Extract the [X, Y] coordinate from the center of the cell holding the provided text.  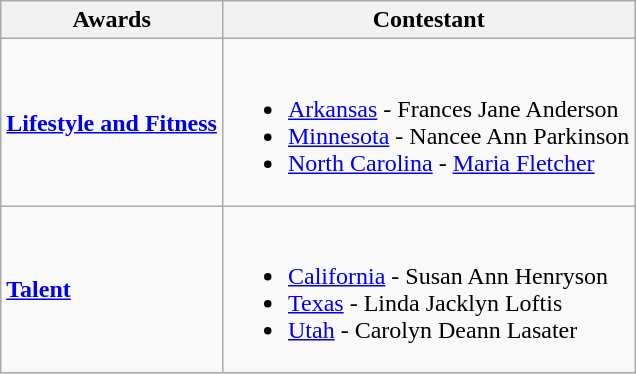
Talent [112, 290]
Arkansas - Frances Jane Anderson Minnesota - Nancee Ann Parkinson North Carolina - Maria Fletcher [428, 122]
Awards [112, 20]
California - Susan Ann Henryson Texas - Linda Jacklyn Loftis Utah - Carolyn Deann Lasater [428, 290]
Contestant [428, 20]
Lifestyle and Fitness [112, 122]
